Scan for the cell matching the given text and deliver its (x, y) coordinate at center. 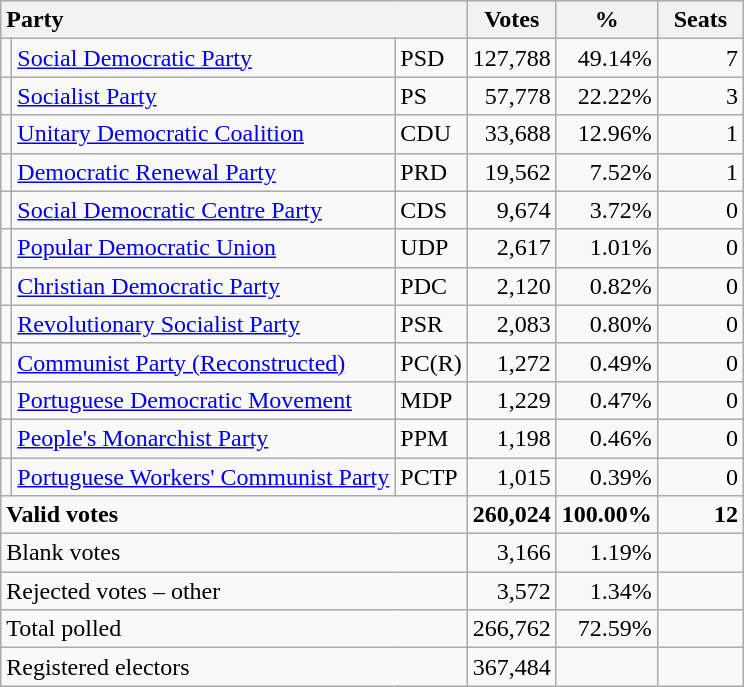
Blank votes (234, 553)
Rejected votes – other (234, 591)
3 (700, 96)
PCTP (431, 477)
7.52% (606, 172)
Popular Democratic Union (204, 248)
0.39% (606, 477)
1.19% (606, 553)
Registered electors (234, 667)
1,229 (512, 400)
49.14% (606, 58)
People's Monarchist Party (204, 438)
0.49% (606, 362)
PSR (431, 324)
127,788 (512, 58)
7 (700, 58)
Revolutionary Socialist Party (204, 324)
UDP (431, 248)
CDS (431, 210)
57,778 (512, 96)
0.82% (606, 286)
PDC (431, 286)
260,024 (512, 515)
Communist Party (Reconstructed) (204, 362)
CDU (431, 134)
PS (431, 96)
9,674 (512, 210)
Votes (512, 20)
12 (700, 515)
2,120 (512, 286)
3.72% (606, 210)
367,484 (512, 667)
22.22% (606, 96)
Valid votes (234, 515)
Socialist Party (204, 96)
Portuguese Workers' Communist Party (204, 477)
Seats (700, 20)
2,083 (512, 324)
Christian Democratic Party (204, 286)
12.96% (606, 134)
3,166 (512, 553)
0.47% (606, 400)
Portuguese Democratic Movement (204, 400)
Party (234, 20)
0.80% (606, 324)
3,572 (512, 591)
% (606, 20)
Social Democratic Party (204, 58)
33,688 (512, 134)
19,562 (512, 172)
MDP (431, 400)
100.00% (606, 515)
PSD (431, 58)
PRD (431, 172)
1,272 (512, 362)
1,198 (512, 438)
72.59% (606, 629)
PC(R) (431, 362)
266,762 (512, 629)
1.01% (606, 248)
Unitary Democratic Coalition (204, 134)
0.46% (606, 438)
Total polled (234, 629)
Democratic Renewal Party (204, 172)
Social Democratic Centre Party (204, 210)
2,617 (512, 248)
1.34% (606, 591)
1,015 (512, 477)
PPM (431, 438)
